Pinpoint the cell where the given text exists, returning its (X, Y) midpoint coordinate. 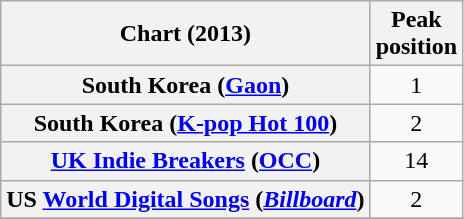
1 (416, 85)
South Korea (K-pop Hot 100) (186, 123)
14 (416, 161)
South Korea (Gaon) (186, 85)
Chart (2013) (186, 34)
UK Indie Breakers (OCC) (186, 161)
Peakposition (416, 34)
US World Digital Songs (Billboard) (186, 199)
